Capture the cell that displays the provided text and extract its (X, Y) central coordinate. 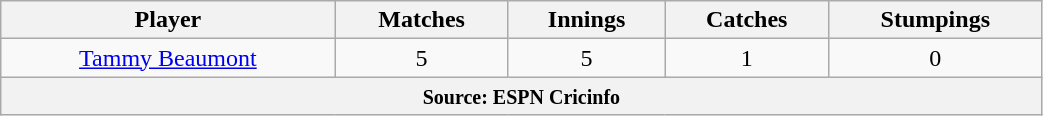
Source: ESPN Cricinfo (522, 96)
Catches (747, 20)
Player (168, 20)
Stumpings (936, 20)
Tammy Beaumont (168, 58)
Innings (586, 20)
1 (747, 58)
Matches (422, 20)
0 (936, 58)
